Locate the cell with the specified text and output its [x, y] center coordinate. 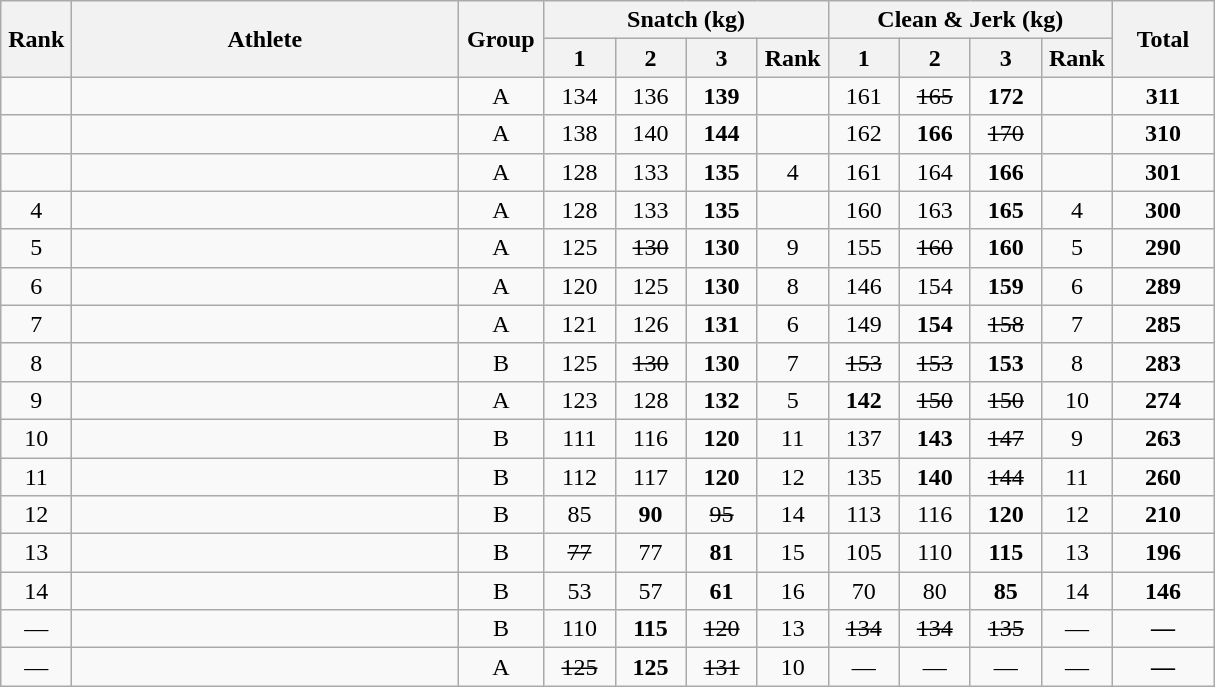
Athlete [265, 39]
95 [722, 515]
Group [501, 39]
81 [722, 553]
290 [1162, 248]
121 [580, 324]
136 [650, 96]
158 [1006, 324]
16 [792, 591]
263 [1162, 438]
Total [1162, 39]
80 [934, 591]
142 [864, 400]
196 [1162, 553]
289 [1162, 286]
53 [580, 591]
155 [864, 248]
170 [1006, 134]
260 [1162, 477]
163 [934, 210]
105 [864, 553]
123 [580, 400]
57 [650, 591]
311 [1162, 96]
117 [650, 477]
Snatch (kg) [686, 20]
111 [580, 438]
301 [1162, 172]
61 [722, 591]
139 [722, 96]
137 [864, 438]
15 [792, 553]
138 [580, 134]
Clean & Jerk (kg) [970, 20]
310 [1162, 134]
274 [1162, 400]
159 [1006, 286]
132 [722, 400]
112 [580, 477]
164 [934, 172]
113 [864, 515]
147 [1006, 438]
143 [934, 438]
126 [650, 324]
283 [1162, 362]
90 [650, 515]
162 [864, 134]
149 [864, 324]
210 [1162, 515]
285 [1162, 324]
300 [1162, 210]
172 [1006, 96]
70 [864, 591]
